From the cell containing the given text, extract its center point as (X, Y) coordinate. 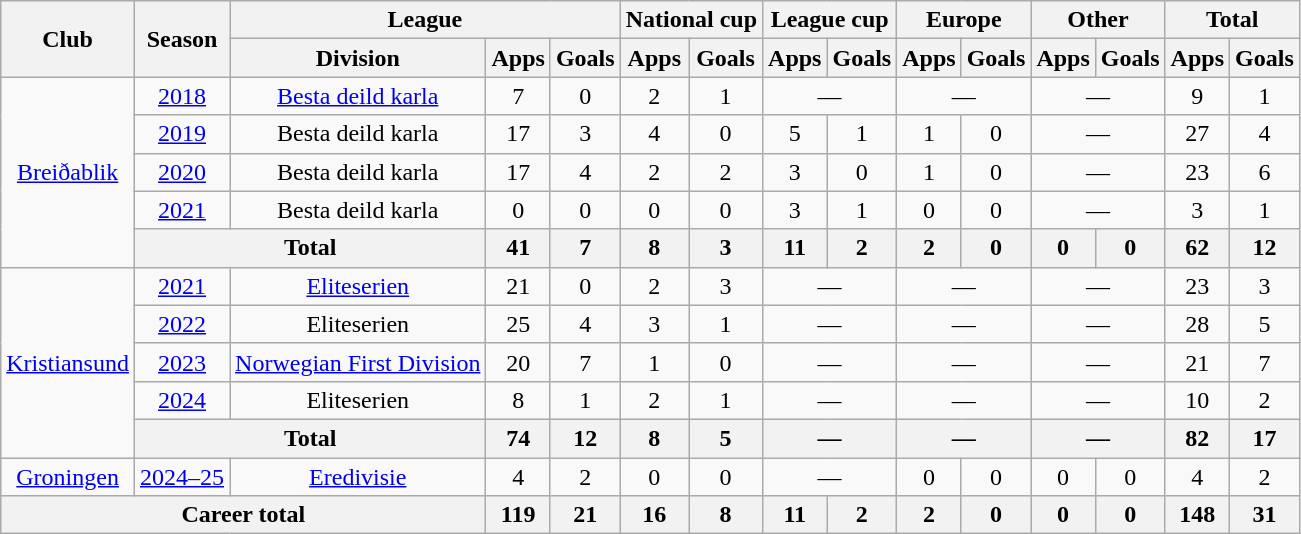
31 (1265, 515)
27 (1197, 134)
16 (654, 515)
Breiðablik (68, 172)
National cup (691, 20)
League (426, 20)
2024–25 (182, 477)
20 (518, 362)
148 (1197, 515)
41 (518, 248)
25 (518, 324)
Career total (244, 515)
9 (1197, 96)
2022 (182, 324)
2018 (182, 96)
28 (1197, 324)
Kristiansund (68, 362)
Europe (964, 20)
Groningen (68, 477)
6 (1265, 172)
Club (68, 39)
Season (182, 39)
Norwegian First Division (358, 362)
Division (358, 58)
62 (1197, 248)
League cup (830, 20)
2019 (182, 134)
2020 (182, 172)
119 (518, 515)
Other (1098, 20)
2024 (182, 400)
10 (1197, 400)
82 (1197, 438)
2023 (182, 362)
Eredivisie (358, 477)
74 (518, 438)
